Determine the (X, Y) coordinate at the center of the cell enclosing the given text.  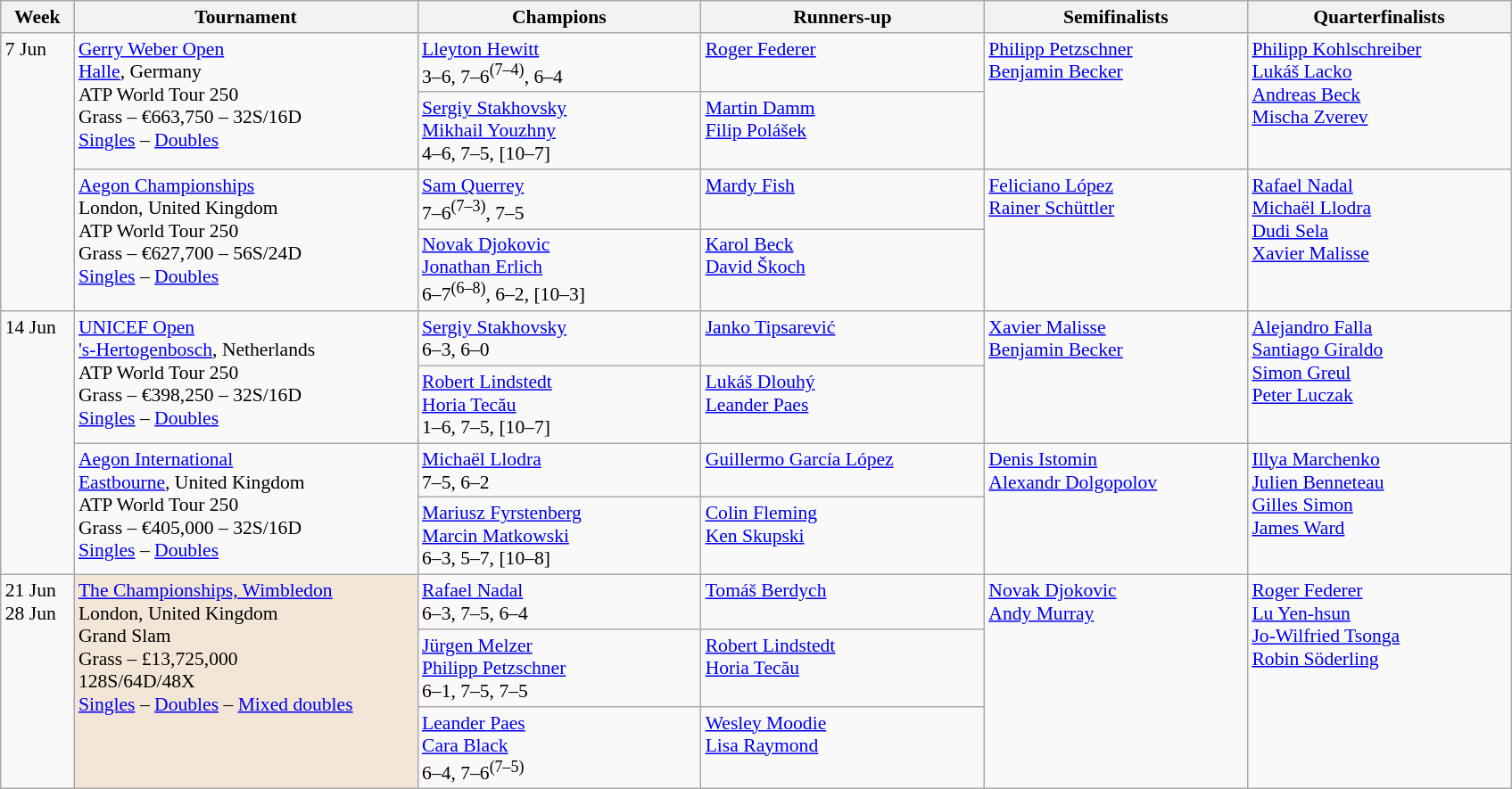
Aegon International Eastbourne, United KingdomATP World Tour 250Grass – €405,000 – 32S/16DSingles – Doubles (246, 509)
Sergiy Stakhovsky6–3, 6–0 (559, 339)
Janko Tipsarević (843, 339)
Sam Querrey7–6(7–3), 7–5 (559, 200)
Xavier Malisse Benjamin Becker (1115, 377)
Jürgen Melzer Philipp Petzschner6–1, 7–5, 7–5 (559, 669)
Guillermo García López (843, 471)
Novak Djokovic Andy Murray (1115, 682)
Michaël Llodra7–5, 6–2 (559, 471)
Rafael Nadal6–3, 7–5, 6–4 (559, 603)
Robert Lindstedt Horia Tecău (843, 669)
Martin Damm Filip Polášek (843, 132)
Philipp Kohlschreiber Lukáš Lacko Andreas Beck Mischa Zverev (1379, 102)
Leander Paes Cara Black 6–4, 7–6(7–5) (559, 748)
Aegon Championships London, United KingdomATP World Tour 250Grass – €627,700 – 56S/24DSingles – Doubles (246, 241)
The Championships, Wimbledon London, United KingdomGrand SlamGrass – £13,725,000128S/64D/48XSingles – Doubles – Mixed doubles (246, 682)
Novak Djokovic Jonathan Erlich6–7(6–8), 6–2, [10–3] (559, 270)
Champions (559, 17)
Semifinalists (1115, 17)
Sergiy Stakhovsky Mikhail Youzhny4–6, 7–5, [10–7] (559, 132)
Week (37, 17)
Lleyton Hewitt3–6, 7–6(7–4), 6–4 (559, 62)
Gerry Weber Open Halle, GermanyATP World Tour 250Grass – €663,750 – 32S/16DSingles – Doubles (246, 102)
Quarterfinalists (1379, 17)
Tomáš Berdych (843, 603)
Illya Marchenko Julien Benneteau Gilles Simon James Ward (1379, 509)
Rafael Nadal Michaël Llodra Dudi Sela Xavier Malisse (1379, 241)
Colin Fleming Ken Skupski (843, 537)
7 Jun (37, 173)
Roger Federer Lu Yen-hsun Jo-Wilfried Tsonga Robin Söderling (1379, 682)
Alejandro Falla Santiago Giraldo Simon Greul Peter Luczak (1379, 377)
Tournament (246, 17)
Feliciano López Rainer Schüttler (1115, 241)
Roger Federer (843, 62)
UNICEF Open 's-Hertogenbosch, NetherlandsATP World Tour 250Grass – €398,250 – 32S/16DSingles – Doubles (246, 377)
Wesley Moodie Lisa Raymond (843, 748)
Robert Lindstedt Horia Tecău1–6, 7–5, [10–7] (559, 405)
Philipp Petzschner Benjamin Becker (1115, 102)
Lukáš Dlouhý Leander Paes (843, 405)
14 Jun (37, 443)
Mardy Fish (843, 200)
21 Jun 28 Jun (37, 682)
Karol Beck David Škoch (843, 270)
Denis Istomin Alexandr Dolgopolov (1115, 509)
Mariusz Fyrstenberg Marcin Matkowski6–3, 5–7, [10–8] (559, 537)
Runners-up (843, 17)
